Identify which cell holds the provided text, then report its [X, Y] central coordinate. 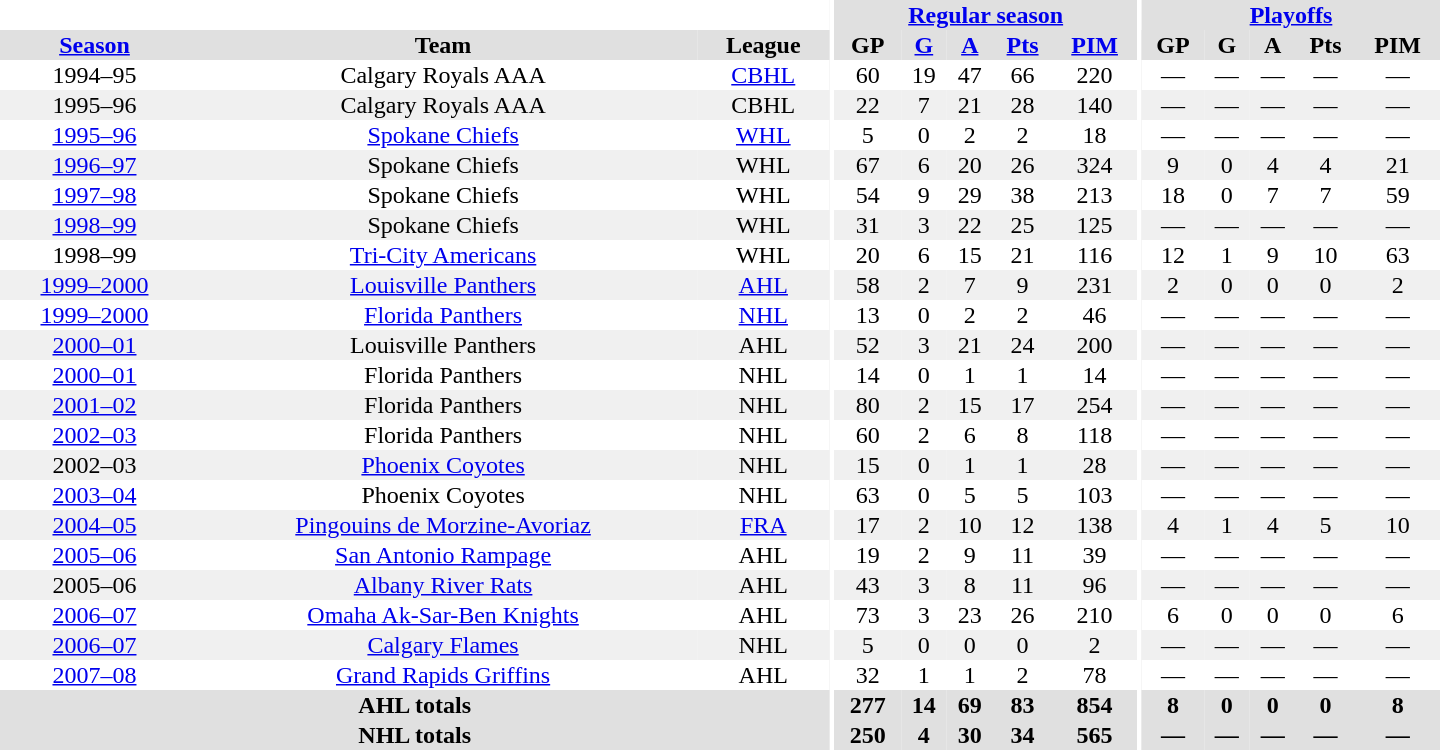
1994–95 [94, 75]
2007–08 [94, 675]
23 [970, 615]
San Antonio Rampage [443, 555]
Playoffs [1291, 15]
80 [867, 405]
96 [1094, 585]
Grand Rapids Griffins [443, 675]
565 [1094, 735]
118 [1094, 435]
25 [1023, 225]
220 [1094, 75]
FRA [763, 525]
Pingouins de Morzine-Avoriaz [443, 525]
250 [867, 735]
324 [1094, 165]
34 [1023, 735]
854 [1094, 705]
NHL totals [414, 735]
277 [867, 705]
Regular season [985, 15]
AHL totals [414, 705]
47 [970, 75]
32 [867, 675]
138 [1094, 525]
1996–97 [94, 165]
78 [1094, 675]
Team [443, 45]
83 [1023, 705]
1997–98 [94, 195]
2004–05 [94, 525]
140 [1094, 105]
46 [1094, 315]
2001–02 [94, 405]
30 [970, 735]
Season [94, 45]
39 [1094, 555]
116 [1094, 255]
200 [1094, 345]
Tri-City Americans [443, 255]
213 [1094, 195]
Albany River Rats [443, 585]
Omaha Ak-Sar-Ben Knights [443, 615]
52 [867, 345]
League [763, 45]
231 [1094, 285]
13 [867, 315]
43 [867, 585]
38 [1023, 195]
31 [867, 225]
24 [1023, 345]
66 [1023, 75]
54 [867, 195]
29 [970, 195]
254 [1094, 405]
58 [867, 285]
2003–04 [94, 495]
59 [1398, 195]
210 [1094, 615]
103 [1094, 495]
69 [970, 705]
125 [1094, 225]
67 [867, 165]
73 [867, 615]
Calgary Flames [443, 645]
